Detect which cell encompasses the target text, then output its [X, Y] center coordinate. 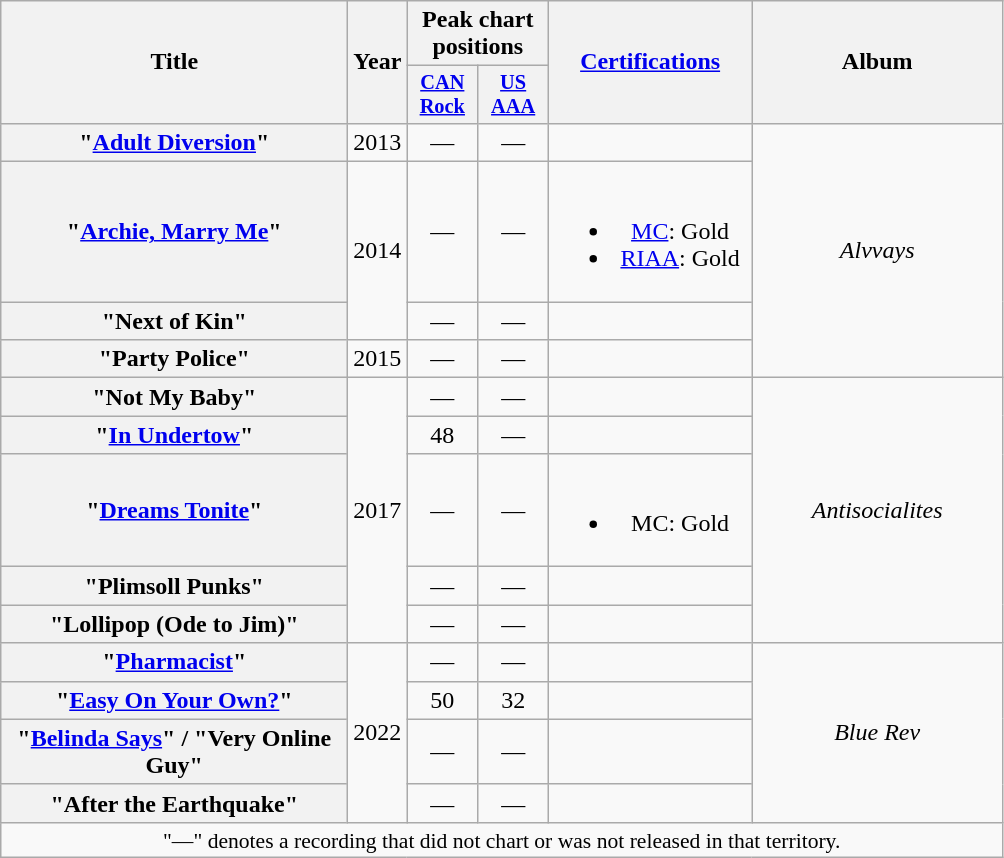
"Lollipop (Ode to Jim)" [174, 624]
2017 [378, 510]
32 [514, 700]
USAAA [514, 95]
Title [174, 62]
MC: Gold [650, 510]
"—" denotes a recording that did not chart or was not released in that territory. [502, 840]
"In Undertow" [174, 435]
"Dreams Tonite" [174, 510]
"Pharmacist" [174, 662]
"Belinda Says" / "Very Online Guy" [174, 752]
Antisocialites [878, 510]
Alvvays [878, 250]
Year [378, 62]
"Party Police" [174, 359]
"Next of Kin" [174, 321]
"After the Earthquake" [174, 803]
Peak chart positions [478, 34]
2013 [378, 142]
Album [878, 62]
2022 [378, 732]
"Archie, Marry Me" [174, 232]
"Not My Baby" [174, 397]
"Adult Diversion" [174, 142]
2015 [378, 359]
Blue Rev [878, 732]
Certifications [650, 62]
"Plimsoll Punks" [174, 586]
"Easy On Your Own?" [174, 700]
2014 [378, 251]
50 [442, 700]
MC: GoldRIAA: Gold [650, 232]
CANRock [442, 95]
48 [442, 435]
